Return the (X, Y) coordinate for the center point of the cell that contains the specified text.  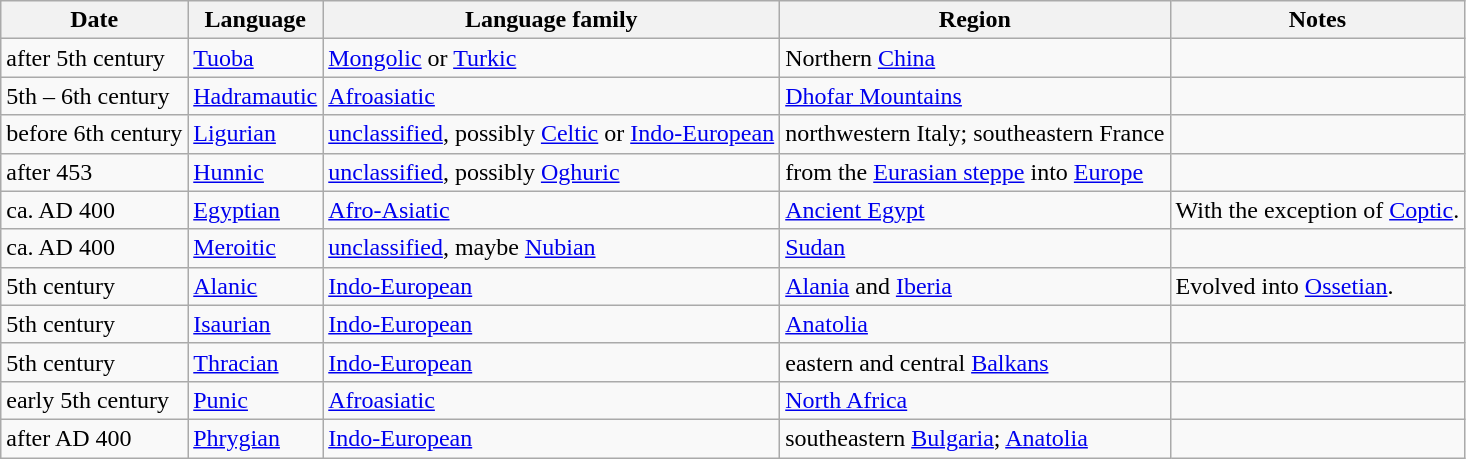
Notes (1318, 20)
Language family (552, 20)
northwestern Italy; southeastern France (975, 134)
after 453 (94, 172)
Sudan (975, 248)
North Africa (975, 400)
unclassified, possibly Oghuric (552, 172)
Meroitic (256, 248)
With the exception of Coptic. (1318, 210)
Alania and Iberia (975, 286)
Northern China (975, 58)
southeastern Bulgaria; Anatolia (975, 438)
Region (975, 20)
Anatolia (975, 324)
Thracian (256, 362)
after AD 400 (94, 438)
Ancient Egypt (975, 210)
Hadramautic (256, 96)
early 5th century (94, 400)
after 5th century (94, 58)
Hunnic (256, 172)
Alanic (256, 286)
Mongolic or Turkic (552, 58)
Isaurian (256, 324)
Egyptian (256, 210)
before 6th century (94, 134)
unclassified, maybe Nubian (552, 248)
eastern and central Balkans (975, 362)
Phrygian (256, 438)
Dhofar Mountains (975, 96)
Language (256, 20)
Date (94, 20)
Ligurian (256, 134)
Tuoba (256, 58)
from the Eurasian steppe into Europe (975, 172)
Punic (256, 400)
Afro-Asiatic (552, 210)
Evolved into Ossetian. (1318, 286)
5th – 6th century (94, 96)
unclassified, possibly Celtic or Indo-European (552, 134)
